From the cell containing the given text, extract its center point as [x, y] coordinate. 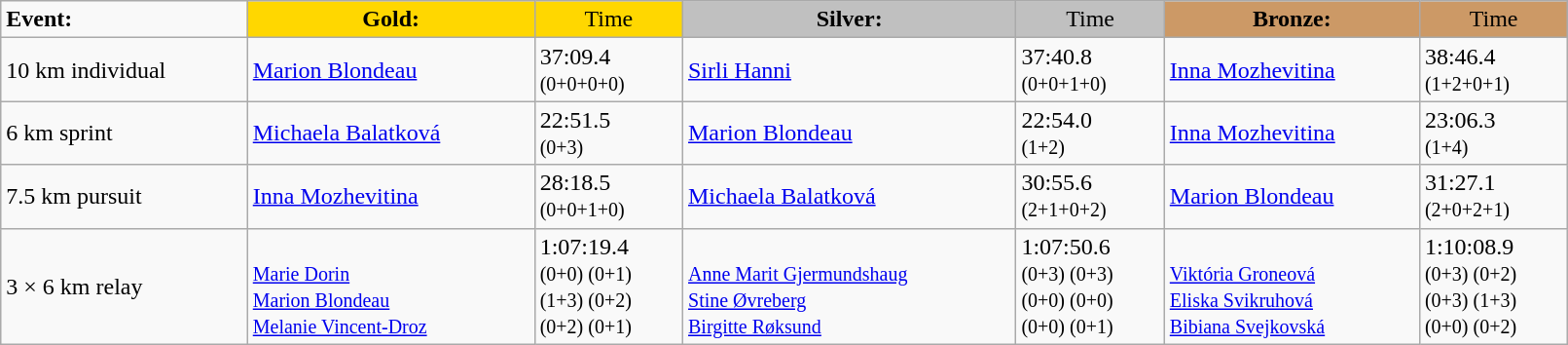
10 km individual [125, 70]
Bronze: [1292, 19]
6 km sprint [125, 133]
23:06.3(1+4) [1493, 133]
3 × 6 km relay [125, 287]
7.5 km pursuit [125, 197]
37:09.4(0+0+0+0) [608, 70]
37:40.8 (0+0+1+0) [1090, 70]
Event: [125, 19]
31:27.1(2+0+2+1) [1493, 197]
1:07:50.6(0+3) (0+3)(0+0) (0+0)(0+0) (0+1) [1090, 287]
22:54.0(1+2) [1090, 133]
1:07:19.4(0+0) (0+1)(1+3) (0+2)(0+2) (0+1) [608, 287]
38:46.4(1+2+0+1) [1493, 70]
28:18.5(0+0+1+0) [608, 197]
Gold: [391, 19]
1:10:08.9(0+3) (0+2)(0+3) (1+3)(0+0) (0+2) [1493, 287]
30:55.6(2+1+0+2) [1090, 197]
Silver: [849, 19]
Marie DorinMarion BlondeauMelanie Vincent-Droz [391, 287]
22:51.5(0+3) [608, 133]
Sirli Hanni [849, 70]
Viktória GroneováEliska SvikruhováBibiana Svejkovská [1292, 287]
Anne Marit GjermundshaugStine ØvrebergBirgitte Røksund [849, 287]
